Search for the cell housing the specified text and yield its (x, y) center coordinate. 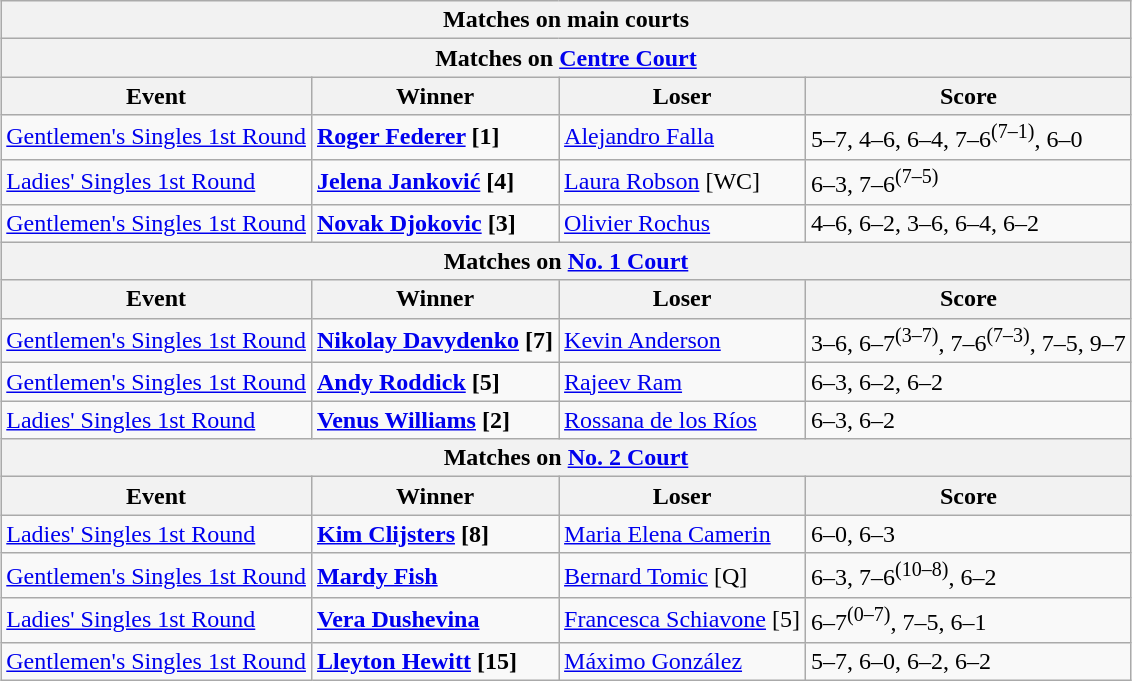
Andy Roddick [5] (434, 382)
Novak Djokovic [3] (434, 223)
Matches on Centre Court (566, 58)
5–7, 4–6, 6–4, 7–6(7–1), 6–0 (969, 138)
Nikolay Davydenko [7] (434, 340)
Kevin Anderson (682, 340)
Venus Williams [2] (434, 420)
Matches on main courts (566, 20)
Rossana de los Ríos (682, 420)
Máximo González (682, 661)
6–3, 7–6(10–8), 6–2 (969, 576)
Mardy Fish (434, 576)
Olivier Rochus (682, 223)
Matches on No. 1 Court (566, 261)
6–0, 6–3 (969, 534)
Lleyton Hewitt [15] (434, 661)
Maria Elena Camerin (682, 534)
Francesca Schiavone [5] (682, 620)
4–6, 6–2, 3–6, 6–4, 6–2 (969, 223)
Jelena Janković [4] (434, 182)
Alejandro Falla (682, 138)
3–6, 6–7(3–7), 7–6(7–3), 7–5, 9–7 (969, 340)
5–7, 6–0, 6–2, 6–2 (969, 661)
Laura Robson [WC] (682, 182)
6–3, 7–6(7–5) (969, 182)
6–3, 6–2 (969, 420)
Roger Federer [1] (434, 138)
Rajeev Ram (682, 382)
Kim Clijsters [8] (434, 534)
Matches on No. 2 Court (566, 458)
6–7(0–7), 7–5, 6–1 (969, 620)
Bernard Tomic [Q] (682, 576)
6–3, 6–2, 6–2 (969, 382)
Vera Dushevina (434, 620)
